Extract the (X, Y) coordinate from the center of the cell holding the provided text.  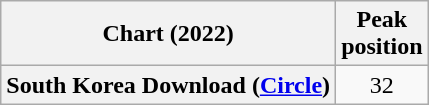
Peakposition (382, 34)
32 (382, 85)
Chart (2022) (168, 34)
South Korea Download (Circle) (168, 85)
